Find where the given text appears and provide that cell's center as [x, y] coordinate. 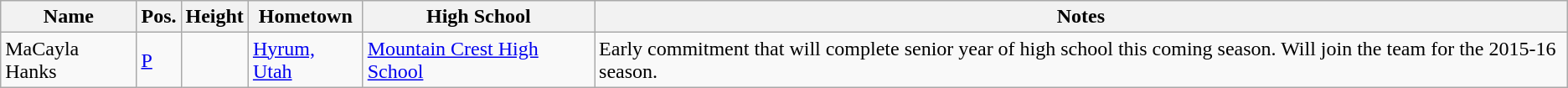
Hometown [305, 17]
Pos. [159, 17]
Notes [1081, 17]
Hyrum, Utah [305, 60]
Mountain Crest High School [478, 60]
Early commitment that will complete senior year of high school this coming season. Will join the team for the 2015-16 season. [1081, 60]
Height [214, 17]
P [159, 60]
MaCayla Hanks [69, 60]
Name [69, 17]
High School [478, 17]
